Find where the given text appears and provide that cell's center as [x, y] coordinate. 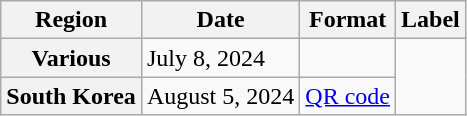
Label [431, 20]
Region [72, 20]
Date [220, 20]
South Korea [72, 96]
August 5, 2024 [220, 96]
Format [348, 20]
Various [72, 58]
July 8, 2024 [220, 58]
QR code [348, 96]
